Detect which cell encompasses the target text, then output its [X, Y] center coordinate. 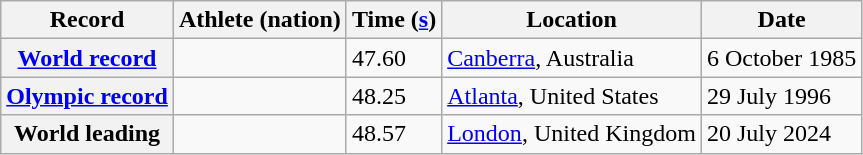
World leading [88, 134]
20 July 2024 [781, 134]
Date [781, 20]
29 July 1996 [781, 96]
Record [88, 20]
Atlanta, United States [572, 96]
World record [88, 58]
Time (s) [394, 20]
Olympic record [88, 96]
Location [572, 20]
48.25 [394, 96]
6 October 1985 [781, 58]
Canberra, Australia [572, 58]
Athlete (nation) [260, 20]
47.60 [394, 58]
London, United Kingdom [572, 134]
48.57 [394, 134]
